Output the (X, Y) coordinate of the center of the cell containing the given text.  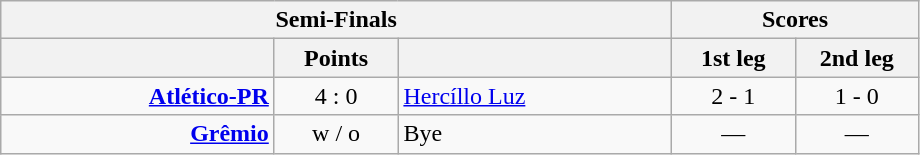
Grêmio (138, 134)
Scores (794, 20)
Semi-Finals (336, 20)
2nd leg (857, 58)
1 - 0 (857, 96)
2 - 1 (733, 96)
Atlético-PR (138, 96)
4 : 0 (336, 96)
w / o (336, 134)
Hercíllo Luz (535, 96)
Bye (535, 134)
Points (336, 58)
1st leg (733, 58)
